Search for the cell housing the specified text and yield its [x, y] center coordinate. 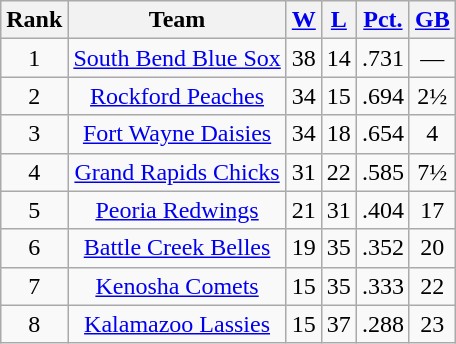
Kenosha Comets [177, 286]
.585 [382, 172]
.288 [382, 324]
38 [304, 58]
.352 [382, 248]
Kalamazoo Lassies [177, 324]
20 [432, 248]
W [304, 20]
.404 [382, 210]
L [338, 20]
2½ [432, 96]
3 [34, 134]
.694 [382, 96]
18 [338, 134]
37 [338, 324]
.333 [382, 286]
7½ [432, 172]
5 [34, 210]
South Bend Blue Sox [177, 58]
6 [34, 248]
Battle Creek Belles [177, 248]
19 [304, 248]
GB [432, 20]
Team [177, 20]
21 [304, 210]
Grand Rapids Chicks [177, 172]
Rank [34, 20]
7 [34, 286]
Pct. [382, 20]
.731 [382, 58]
2 [34, 96]
17 [432, 210]
14 [338, 58]
23 [432, 324]
Peoria Redwings [177, 210]
.654 [382, 134]
Rockford Peaches [177, 96]
Fort Wayne Daisies [177, 134]
8 [34, 324]
— [432, 58]
1 [34, 58]
